Find where the given text appears and provide that cell's center as (x, y) coordinate. 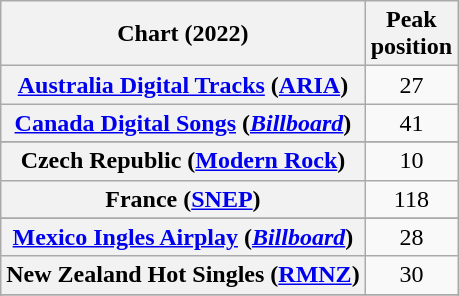
Peakposition (411, 34)
Chart (2022) (183, 34)
27 (411, 85)
10 (411, 161)
Mexico Ingles Airplay (Billboard) (183, 237)
Czech Republic (Modern Rock) (183, 161)
Canada Digital Songs (Billboard) (183, 123)
41 (411, 123)
30 (411, 275)
118 (411, 199)
France (SNEP) (183, 199)
New Zealand Hot Singles (RMNZ) (183, 275)
28 (411, 237)
Australia Digital Tracks (ARIA) (183, 85)
